Scan for the cell matching the given text and deliver its [X, Y] coordinate at center. 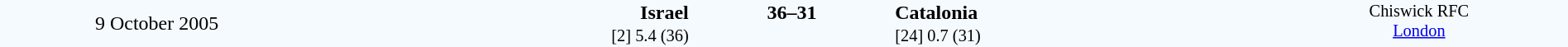
36–31 [791, 12]
9 October 2005 [157, 23]
Chiswick RFCLondon [1419, 23]
[24] 0.7 (31) [1082, 36]
Catalonia [1082, 12]
[2] 5.4 (36) [501, 36]
Israel [501, 12]
